Scan for the cell matching the given text and deliver its (X, Y) coordinate at center. 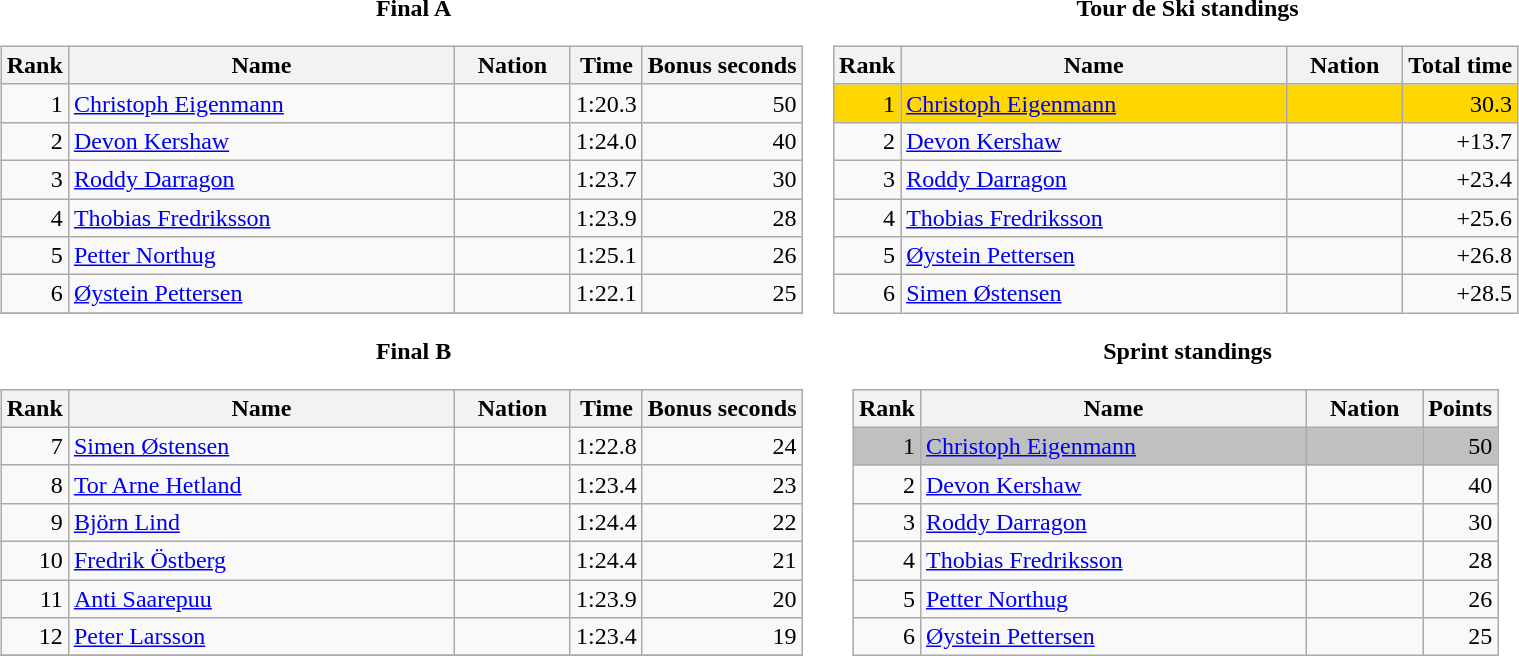
1:23.7 (606, 179)
Björn Lind (261, 522)
Fredrik Östberg (261, 560)
20 (722, 599)
1:22.1 (606, 294)
1:22.8 (606, 446)
11 (34, 599)
1:20.3 (606, 103)
Total time (1460, 65)
Points (1460, 408)
+25.6 (1460, 217)
7 (34, 446)
+13.7 (1460, 141)
+23.4 (1460, 179)
+26.8 (1460, 256)
+28.5 (1460, 294)
8 (34, 484)
Anti Saarepuu (261, 599)
9 (34, 522)
30.3 (1460, 103)
23 (722, 484)
Tor Arne Hetland (261, 484)
10 (34, 560)
22 (722, 522)
21 (722, 560)
1:24.0 (606, 141)
24 (722, 446)
12 (34, 637)
19 (722, 637)
Peter Larsson (261, 637)
1:25.1 (606, 256)
